Identify which cell holds the provided text, then report its [x, y] central coordinate. 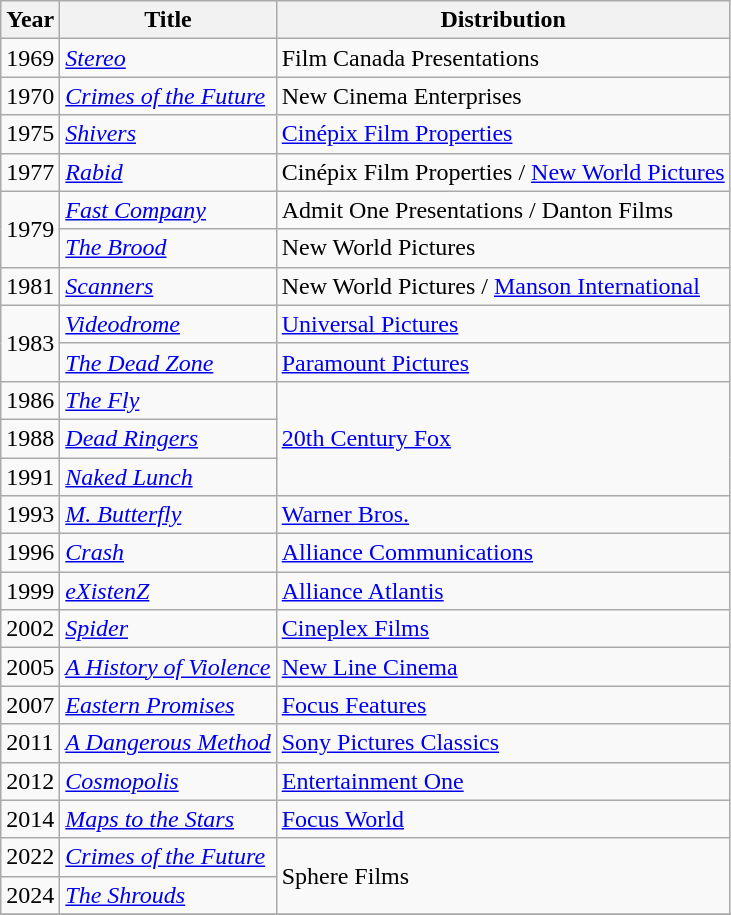
Videodrome [168, 324]
Fast Company [168, 210]
Film Canada Presentations [503, 58]
1977 [30, 172]
1981 [30, 286]
Cinépix Film Properties [503, 134]
Universal Pictures [503, 324]
Paramount Pictures [503, 362]
Cineplex Films [503, 629]
1999 [30, 591]
Focus World [503, 819]
1996 [30, 553]
Entertainment One [503, 781]
2024 [30, 895]
A Dangerous Method [168, 743]
2007 [30, 705]
eXistenZ [168, 591]
Cosmopolis [168, 781]
2012 [30, 781]
Stereo [168, 58]
2002 [30, 629]
A History of Violence [168, 667]
Naked Lunch [168, 477]
2014 [30, 819]
New World Pictures / Manson International [503, 286]
Shivers [168, 134]
1988 [30, 438]
20th Century Fox [503, 438]
1991 [30, 477]
Alliance Communications [503, 553]
1979 [30, 229]
The Fly [168, 400]
New Line Cinema [503, 667]
2005 [30, 667]
1983 [30, 343]
1975 [30, 134]
The Brood [168, 248]
Alliance Atlantis [503, 591]
Dead Ringers [168, 438]
Admit One Presentations / Danton Films [503, 210]
New World Pictures [503, 248]
Sony Pictures Classics [503, 743]
Crash [168, 553]
1970 [30, 96]
Rabid [168, 172]
Title [168, 20]
Eastern Promises [168, 705]
2011 [30, 743]
M. Butterfly [168, 515]
New Cinema Enterprises [503, 96]
Focus Features [503, 705]
1993 [30, 515]
Cinépix Film Properties / New World Pictures [503, 172]
2022 [30, 857]
Spider [168, 629]
Scanners [168, 286]
Warner Bros. [503, 515]
The Dead Zone [168, 362]
1986 [30, 400]
The Shrouds [168, 895]
1969 [30, 58]
Sphere Films [503, 876]
Year [30, 20]
Maps to the Stars [168, 819]
Distribution [503, 20]
